From the cell containing the given text, extract its center point as (X, Y) coordinate. 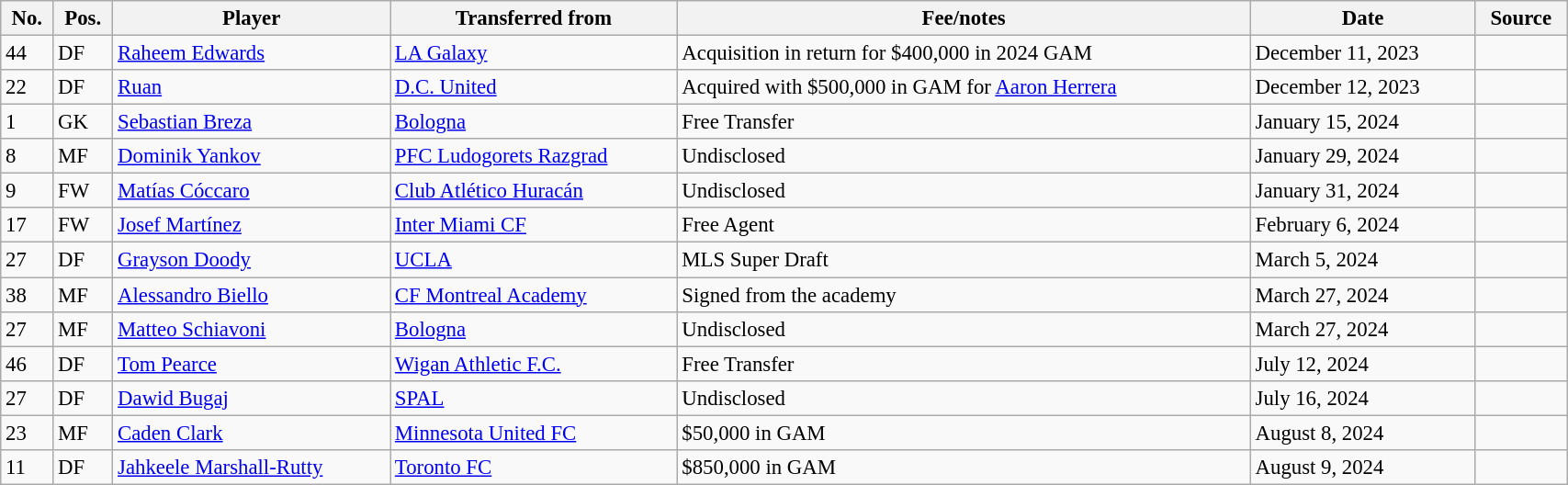
LA Galaxy (534, 53)
Tom Pearce (252, 364)
46 (28, 364)
January 29, 2024 (1363, 156)
Date (1363, 18)
Matteo Schiavoni (252, 329)
D.C. United (534, 87)
Wigan Athletic F.C. (534, 364)
Jahkeele Marshall-Rutty (252, 468)
January 31, 2024 (1363, 191)
Dominik Yankov (252, 156)
MLS Super Draft (964, 260)
Matías Cóccaro (252, 191)
$850,000 in GAM (964, 468)
23 (28, 433)
Josef Martínez (252, 225)
PFC Ludogorets Razgrad (534, 156)
Dawid Bugaj (252, 398)
9 (28, 191)
Minnesota United FC (534, 433)
22 (28, 87)
Fee/notes (964, 18)
Alessandro Biello (252, 295)
Signed from the academy (964, 295)
Toronto FC (534, 468)
Club Atlético Huracán (534, 191)
44 (28, 53)
CF Montreal Academy (534, 295)
July 16, 2024 (1363, 398)
March 5, 2024 (1363, 260)
Acquired with $500,000 in GAM for Aaron Herrera (964, 87)
Raheem Edwards (252, 53)
February 6, 2024 (1363, 225)
UCLA (534, 260)
Player (252, 18)
Transferred from (534, 18)
July 12, 2024 (1363, 364)
December 12, 2023 (1363, 87)
17 (28, 225)
Ruan (252, 87)
1 (28, 122)
$50,000 in GAM (964, 433)
Caden Clark (252, 433)
December 11, 2023 (1363, 53)
Sebastian Breza (252, 122)
SPAL (534, 398)
Acquisition in return for $400,000 in 2024 GAM (964, 53)
Inter Miami CF (534, 225)
Grayson Doody (252, 260)
January 15, 2024 (1363, 122)
GK (83, 122)
No. (28, 18)
August 8, 2024 (1363, 433)
Pos. (83, 18)
38 (28, 295)
August 9, 2024 (1363, 468)
8 (28, 156)
Free Agent (964, 225)
11 (28, 468)
Source (1521, 18)
